Extract the (x, y) coordinate from the center of the cell holding the provided text.  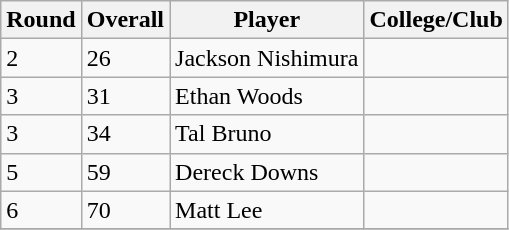
2 (41, 58)
70 (125, 210)
6 (41, 210)
26 (125, 58)
Matt Lee (267, 210)
34 (125, 134)
Player (267, 20)
31 (125, 96)
Dereck Downs (267, 172)
Ethan Woods (267, 96)
59 (125, 172)
Jackson Nishimura (267, 58)
Round (41, 20)
College/Club (436, 20)
5 (41, 172)
Tal Bruno (267, 134)
Overall (125, 20)
